Determine the (x, y) coordinate at the center of the cell enclosing the given text.  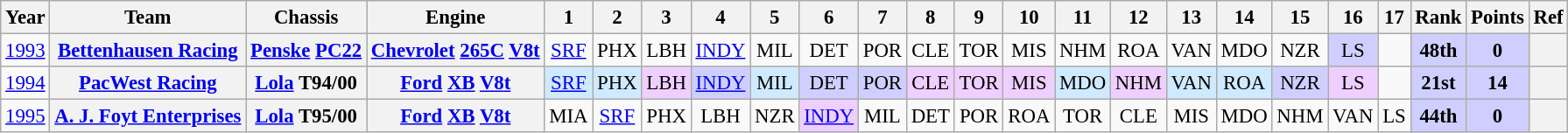
1 (569, 17)
9 (979, 17)
13 (1191, 17)
Team (148, 17)
10 (1030, 17)
Chevrolet 265C V8t (455, 51)
48th (1438, 51)
2 (617, 17)
Rank (1438, 17)
Penske PC22 (306, 51)
6 (829, 17)
Year (25, 17)
Chassis (306, 17)
4 (721, 17)
1993 (25, 51)
17 (1394, 17)
Points (1497, 17)
16 (1354, 17)
7 (882, 17)
1995 (25, 116)
Ref (1548, 17)
Engine (455, 17)
MIA (569, 116)
15 (1300, 17)
8 (930, 17)
Lola T95/00 (306, 116)
1994 (25, 83)
3 (666, 17)
Bettenhausen Racing (148, 51)
11 (1083, 17)
PacWest Racing (148, 83)
21st (1438, 83)
12 (1138, 17)
44th (1438, 116)
5 (775, 17)
A. J. Foyt Enterprises (148, 116)
Lola T94/00 (306, 83)
